Return the [x, y] coordinate for the center point of the cell that contains the specified text.  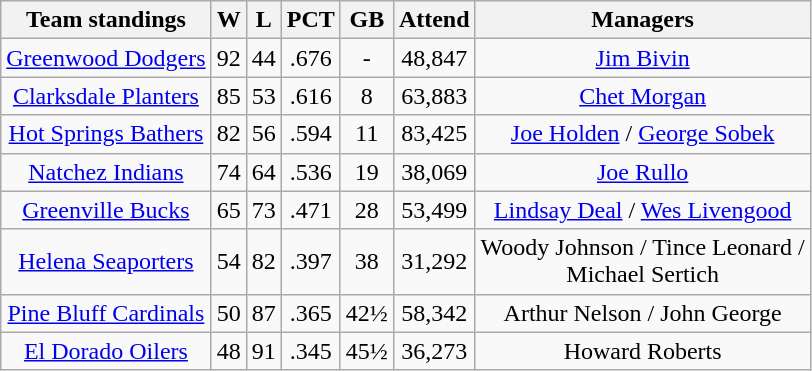
Woody Johnson / Tince Leonard / Michael Sertich [642, 262]
.471 [310, 210]
Joe Holden / George Sobek [642, 134]
73 [264, 210]
58,342 [434, 313]
- [366, 58]
11 [366, 134]
Greenwood Dodgers [106, 58]
36,273 [434, 351]
Managers [642, 20]
PCT [310, 20]
Pine Bluff Cardinals [106, 313]
El Dorado Oilers [106, 351]
Attend [434, 20]
74 [228, 172]
.616 [310, 96]
Lindsay Deal / Wes Livengood [642, 210]
64 [264, 172]
87 [264, 313]
28 [366, 210]
Jim Bivin [642, 58]
42½ [366, 313]
85 [228, 96]
.536 [310, 172]
19 [366, 172]
.345 [310, 351]
48 [228, 351]
Clarksdale Planters [106, 96]
56 [264, 134]
Greenville Bucks [106, 210]
31,292 [434, 262]
Natchez Indians [106, 172]
48,847 [434, 58]
Howard Roberts [642, 351]
.397 [310, 262]
Joe Rullo [642, 172]
38 [366, 262]
54 [228, 262]
53,499 [434, 210]
63,883 [434, 96]
92 [228, 58]
44 [264, 58]
.676 [310, 58]
50 [228, 313]
91 [264, 351]
83,425 [434, 134]
L [264, 20]
Team standings [106, 20]
Hot Springs Bathers [106, 134]
GB [366, 20]
8 [366, 96]
W [228, 20]
53 [264, 96]
45½ [366, 351]
.365 [310, 313]
Arthur Nelson / John George [642, 313]
.594 [310, 134]
Helena Seaporters [106, 262]
65 [228, 210]
Chet Morgan [642, 96]
38,069 [434, 172]
